Extract the (X, Y) coordinate from the center of the cell holding the provided text.  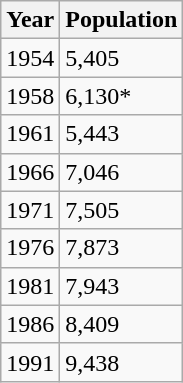
7,046 (122, 172)
1958 (30, 96)
1961 (30, 134)
1976 (30, 248)
6,130* (122, 96)
1981 (30, 286)
9,438 (122, 362)
7,505 (122, 210)
1991 (30, 362)
1954 (30, 58)
Year (30, 20)
Population (122, 20)
7,873 (122, 248)
5,405 (122, 58)
1971 (30, 210)
1966 (30, 172)
5,443 (122, 134)
7,943 (122, 286)
1986 (30, 324)
8,409 (122, 324)
